Provide the (x, y) coordinate of the cell's center where the given text is located.  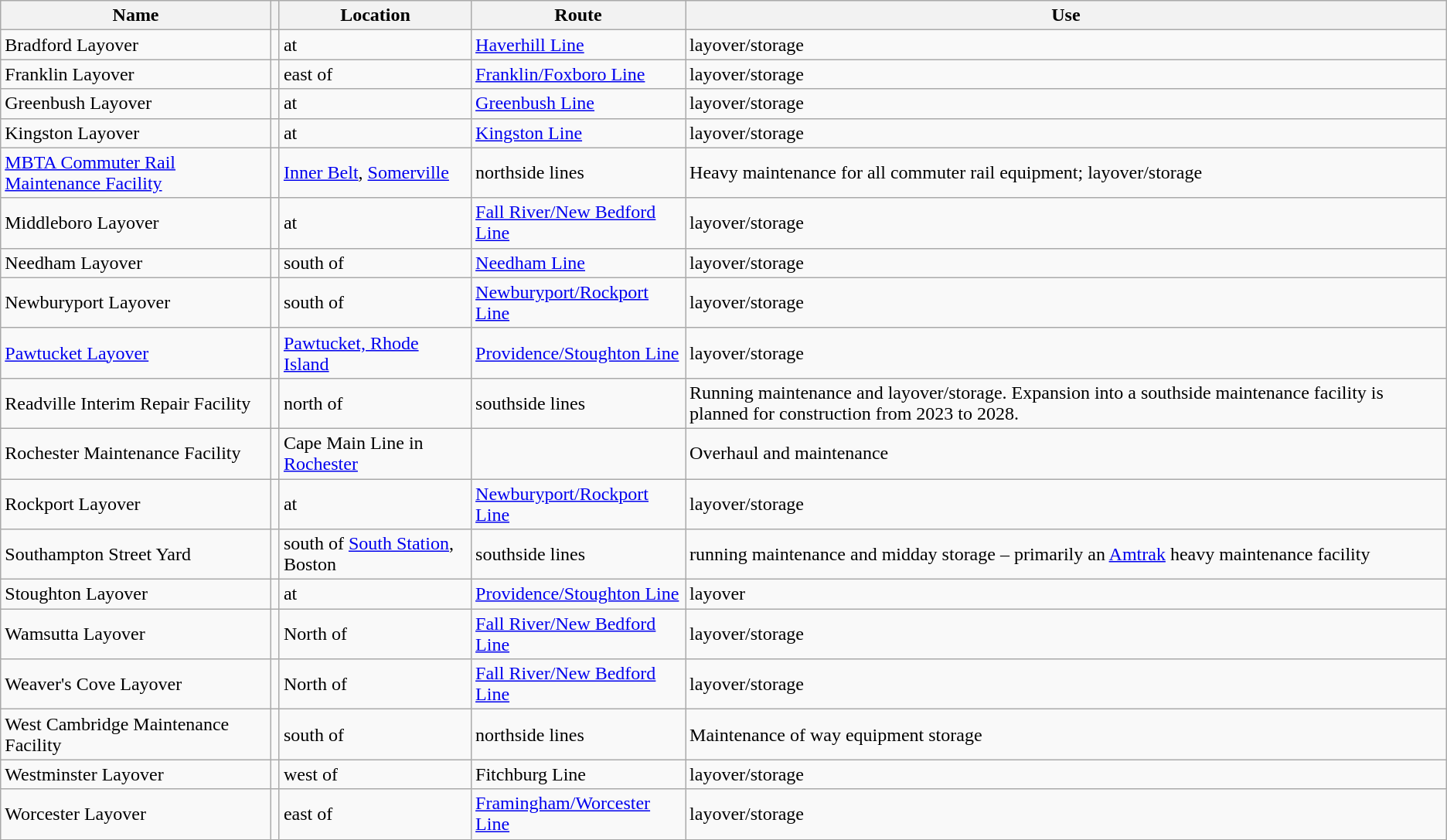
Inner Belt, Somerville (375, 173)
Rockport Layover (136, 504)
Kingston Line (578, 133)
west of (375, 774)
Middleboro Layover (136, 223)
Heavy maintenance for all commuter rail equipment; layover/storage (1067, 173)
Use (1067, 15)
Running maintenance and layover/storage. Expansion into a southside maintenance facility is planned for construction from 2023 to 2028. (1067, 403)
Weaver's Cove Layover (136, 685)
Franklin/Foxboro Line (578, 74)
Needham Line (578, 263)
Pawtucket Layover (136, 352)
Haverhill Line (578, 45)
Southampton Street Yard (136, 555)
Route (578, 15)
Greenbush Line (578, 104)
Readville Interim Repair Facility (136, 403)
Greenbush Layover (136, 104)
Wamsutta Layover (136, 634)
Westminster Layover (136, 774)
West Cambridge Maintenance Facility (136, 734)
Needham Layover (136, 263)
running maintenance and midday storage – primarily an Amtrak heavy maintenance facility (1067, 555)
Kingston Layover (136, 133)
Newburyport Layover (136, 303)
Worcester Layover (136, 814)
Bradford Layover (136, 45)
Rochester Maintenance Facility (136, 453)
MBTA Commuter Rail Maintenance Facility (136, 173)
layover (1067, 594)
Framingham/Worcester Line (578, 814)
Fitchburg Line (578, 774)
Cape Main Line in Rochester (375, 453)
south of South Station, Boston (375, 555)
Maintenance of way equipment storage (1067, 734)
Franklin Layover (136, 74)
Overhaul and maintenance (1067, 453)
north of (375, 403)
Pawtucket, Rhode Island (375, 352)
Stoughton Layover (136, 594)
Location (375, 15)
Name (136, 15)
